Detect which cell encompasses the target text, then output its (X, Y) center coordinate. 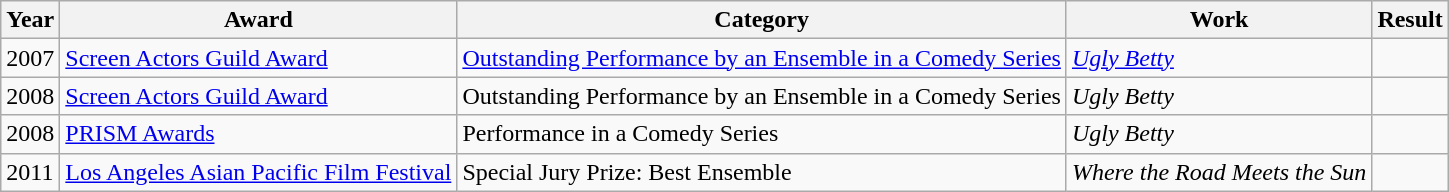
Work (1218, 20)
Performance in a Comedy Series (762, 134)
Special Jury Prize: Best Ensemble (762, 172)
2007 (30, 58)
PRISM Awards (258, 134)
Where the Road Meets the Sun (1218, 172)
Los Angeles Asian Pacific Film Festival (258, 172)
2011 (30, 172)
Category (762, 20)
Result (1410, 20)
Year (30, 20)
Award (258, 20)
